Provide the (x, y) coordinate of the cell's center where the given text is located.  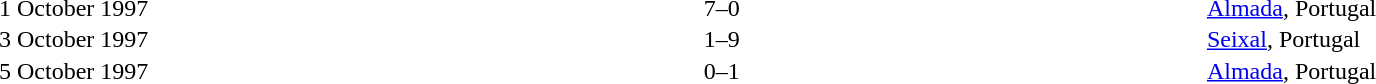
1–9 (722, 39)
